Identify which cell holds the provided text, then report its [x, y] central coordinate. 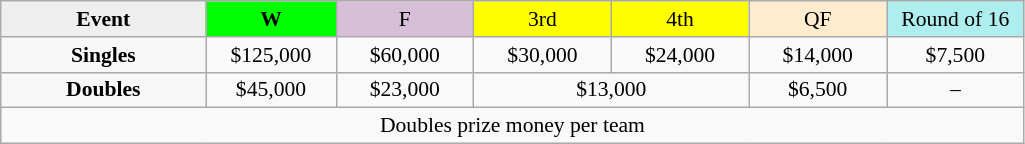
$125,000 [271, 55]
$23,000 [405, 90]
– [955, 90]
$24,000 [680, 55]
F [405, 19]
Singles [104, 55]
4th [680, 19]
$60,000 [405, 55]
Event [104, 19]
$7,500 [955, 55]
W [271, 19]
Round of 16 [955, 19]
3rd [543, 19]
$6,500 [818, 90]
$13,000 [612, 90]
$30,000 [543, 55]
Doubles [104, 90]
$45,000 [271, 90]
$14,000 [818, 55]
QF [818, 19]
Doubles prize money per team [512, 126]
